Detect which cell encompasses the target text, then output its (X, Y) center coordinate. 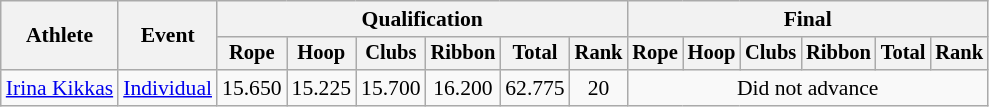
Final (808, 19)
Irina Kikkas (60, 88)
Individual (168, 88)
15.700 (390, 88)
Qualification (422, 19)
15.225 (322, 88)
Event (168, 36)
15.650 (252, 88)
16.200 (464, 88)
Did not advance (808, 88)
62.775 (534, 88)
20 (599, 88)
Athlete (60, 36)
